Pinpoint the cell where the given text exists, returning its (X, Y) midpoint coordinate. 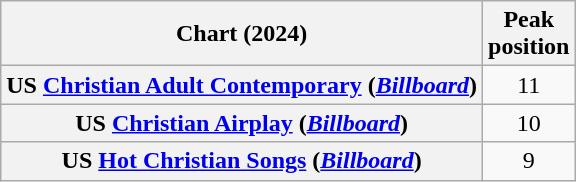
US Christian Adult Contemporary (Billboard) (242, 85)
Chart (2024) (242, 34)
10 (529, 123)
9 (529, 161)
US Christian Airplay (Billboard) (242, 123)
11 (529, 85)
US Hot Christian Songs (Billboard) (242, 161)
Peakposition (529, 34)
